Pinpoint the cell where the given text exists, returning its (x, y) midpoint coordinate. 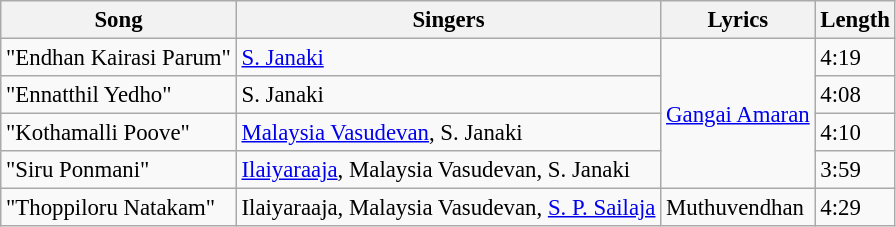
Malaysia Vasudevan, S. Janaki (448, 133)
"Endhan Kairasi Parum" (118, 58)
4:10 (855, 133)
Length (855, 20)
4:29 (855, 208)
Lyrics (738, 20)
3:59 (855, 170)
"Siru Ponmani" (118, 170)
4:19 (855, 58)
Song (118, 20)
"Ennatthil Yedho" (118, 95)
4:08 (855, 95)
Gangai Amaran (738, 114)
Singers (448, 20)
"Kothamalli Poove" (118, 133)
Muthuvendhan (738, 208)
Ilaiyaraaja, Malaysia Vasudevan, S. P. Sailaja (448, 208)
"Thoppiloru Natakam" (118, 208)
Ilaiyaraaja, Malaysia Vasudevan, S. Janaki (448, 170)
